Detect which cell encompasses the target text, then output its (X, Y) center coordinate. 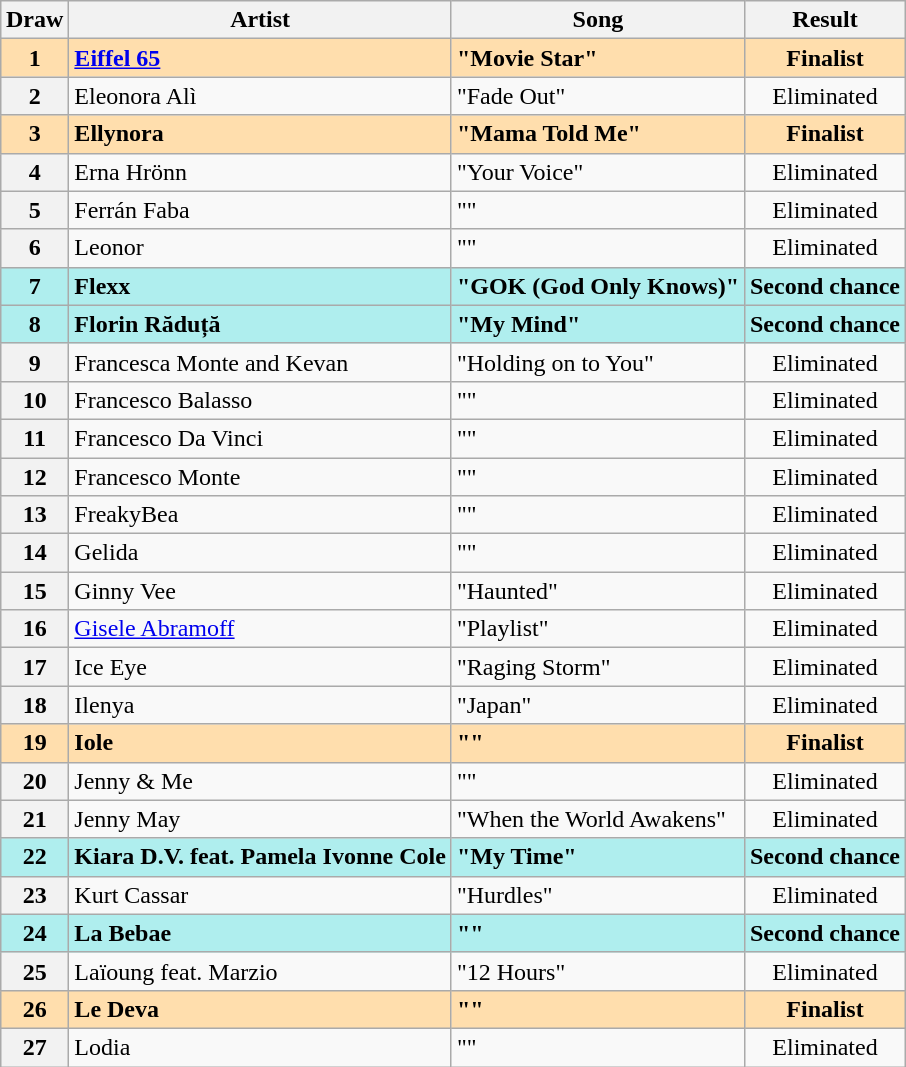
1 (34, 58)
Le Deva (260, 1009)
8 (34, 324)
"Raging Storm" (598, 667)
27 (34, 1047)
Ilenya (260, 705)
15 (34, 591)
26 (34, 1009)
Gisele Abramoff (260, 629)
Ferrán Faba (260, 210)
Francesco Monte (260, 477)
"Mama Told Me" (598, 134)
"My Mind" (598, 324)
19 (34, 743)
17 (34, 667)
7 (34, 286)
5 (34, 210)
"My Time" (598, 857)
16 (34, 629)
Gelida (260, 553)
Ginny Vee (260, 591)
Kurt Cassar (260, 895)
12 (34, 477)
14 (34, 553)
Jenny & Me (260, 781)
24 (34, 933)
Song (598, 20)
21 (34, 819)
Lodia (260, 1047)
Draw (34, 20)
Eiffel 65 (260, 58)
Flexx (260, 286)
20 (34, 781)
Francesca Monte and Kevan (260, 362)
Francesco Da Vinci (260, 438)
4 (34, 172)
Jenny May (260, 819)
"Haunted" (598, 591)
Laïoung feat. Marzio (260, 971)
2 (34, 96)
"When the World Awakens" (598, 819)
Leonor (260, 248)
"12 Hours" (598, 971)
Eleonora Alì (260, 96)
"Hurdles" (598, 895)
"GOK (God Only Knows)" (598, 286)
Kiara D.V. feat. Pamela Ivonne Cole (260, 857)
Iole (260, 743)
23 (34, 895)
"Playlist" (598, 629)
11 (34, 438)
3 (34, 134)
FreakyBea (260, 515)
Florin Răduță (260, 324)
9 (34, 362)
Ice Eye (260, 667)
Result (824, 20)
13 (34, 515)
18 (34, 705)
10 (34, 400)
"Holding on to You" (598, 362)
6 (34, 248)
25 (34, 971)
Erna Hrönn (260, 172)
"Your Voice" (598, 172)
Ellynora (260, 134)
"Movie Star" (598, 58)
Artist (260, 20)
La Bebae (260, 933)
"Fade Out" (598, 96)
22 (34, 857)
Francesco Balasso (260, 400)
"Japan" (598, 705)
